Provide the [x, y] coordinate of the cell's center where the given text is located.  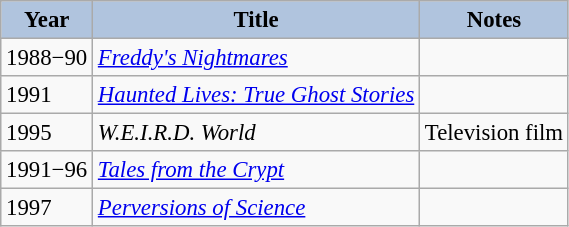
1995 [47, 133]
Tales from the Crypt [256, 170]
W.E.I.R.D. World [256, 133]
Freddy's Nightmares [256, 58]
Notes [494, 20]
Television film [494, 133]
Perversions of Science [256, 208]
1991−96 [47, 170]
Haunted Lives: True Ghost Stories [256, 95]
Year [47, 20]
Title [256, 20]
1988−90 [47, 58]
1991 [47, 95]
1997 [47, 208]
